Output the (X, Y) coordinate of the center of the cell containing the given text.  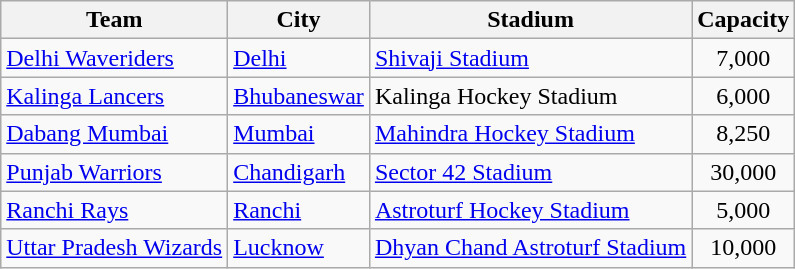
Dhyan Chand Astroturf Stadium (530, 248)
Kalinga Lancers (114, 96)
5,000 (744, 210)
City (299, 20)
Stadium (530, 20)
Ranchi Rays (114, 210)
30,000 (744, 172)
Chandigarh (299, 172)
Delhi (299, 58)
10,000 (744, 248)
Bhubaneswar (299, 96)
Team (114, 20)
Kalinga Hockey Stadium (530, 96)
6,000 (744, 96)
Mahindra Hockey Stadium (530, 134)
Shivaji Stadium (530, 58)
Uttar Pradesh Wizards (114, 248)
7,000 (744, 58)
Astroturf Hockey Stadium (530, 210)
8,250 (744, 134)
Delhi Waveriders (114, 58)
Capacity (744, 20)
Lucknow (299, 248)
Dabang Mumbai (114, 134)
Sector 42 Stadium (530, 172)
Punjab Warriors (114, 172)
Ranchi (299, 210)
Mumbai (299, 134)
